Scan for the cell matching the given text and deliver its [X, Y] coordinate at center. 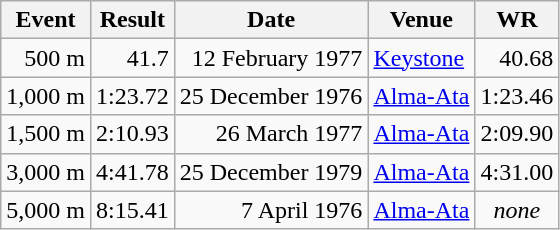
none [517, 210]
25 December 1976 [271, 96]
40.68 [517, 58]
1,000 m [46, 96]
Date [271, 20]
7 April 1976 [271, 210]
4:31.00 [517, 172]
2:10.93 [132, 134]
12 February 1977 [271, 58]
25 December 1979 [271, 172]
500 m [46, 58]
1:23.72 [132, 96]
8:15.41 [132, 210]
26 March 1977 [271, 134]
5,000 m [46, 210]
2:09.90 [517, 134]
WR [517, 20]
Result [132, 20]
Venue [422, 20]
3,000 m [46, 172]
4:41.78 [132, 172]
Event [46, 20]
1:23.46 [517, 96]
1,500 m [46, 134]
Keystone [422, 58]
41.7 [132, 58]
